Identify which cell holds the provided text, then report its (X, Y) central coordinate. 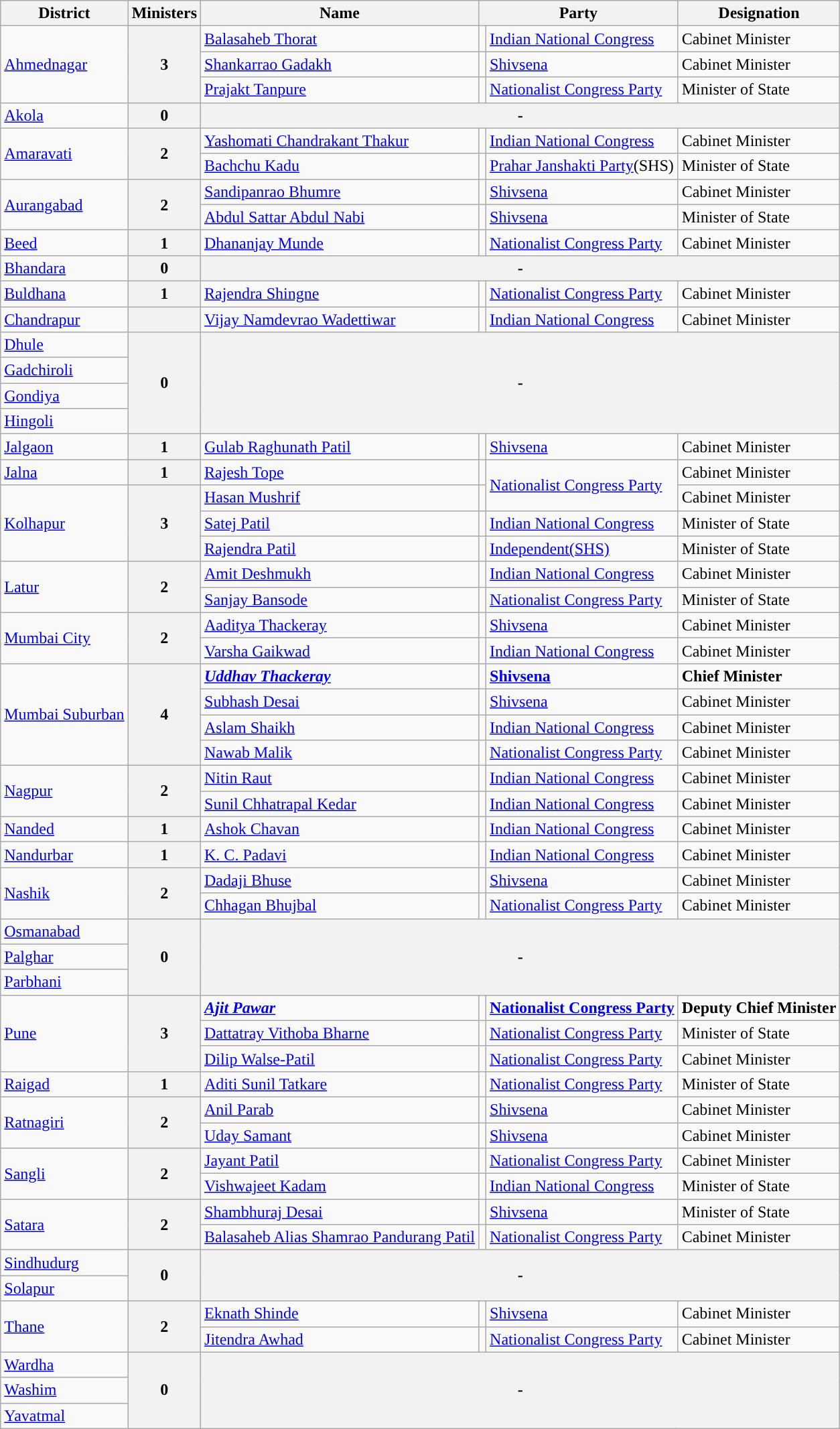
Raigad (64, 1084)
Mumbai City (64, 638)
Nawab Malik (340, 753)
Sindhudurg (64, 1263)
Beed (64, 243)
Dilip Walse-Patil (340, 1059)
Abdul Sattar Abdul Nabi (340, 217)
Ahmednagar (64, 64)
Nandurbar (64, 855)
Party (578, 13)
Nagpur (64, 791)
Mumbai Suburban (64, 714)
Wardha (64, 1365)
Prajakt Tanpure (340, 90)
Balasaheb Thorat (340, 39)
Rajendra Shingne (340, 293)
Ministers (164, 13)
Sangli (64, 1174)
4 (164, 714)
Designation (759, 13)
Osmanabad (64, 931)
Aaditya Thackeray (340, 625)
Bhandara (64, 268)
Dadaji Bhuse (340, 880)
Independent(SHS) (583, 549)
Hasan Mushrif (340, 498)
Aditi Sunil Tatkare (340, 1084)
Yavatmal (64, 1416)
Ashok Chavan (340, 829)
Ratnagiri (64, 1122)
Sandipanrao Bhumre (340, 192)
Anil Parab (340, 1109)
Ajit Pawar (340, 1008)
Solapur (64, 1288)
Subhash Desai (340, 701)
Satej Patil (340, 523)
Amaravati (64, 153)
Nanded (64, 829)
Dhananjay Munde (340, 243)
Dattatray Vithoba Bharne (340, 1033)
Jalgaon (64, 447)
Name (340, 13)
Bachchu Kadu (340, 166)
Satara (64, 1225)
Uddhav Thackeray (340, 676)
Palghar (64, 957)
Shambhuraj Desai (340, 1212)
Aslam Shaikh (340, 727)
K. C. Padavi (340, 855)
Chhagan Bhujbal (340, 906)
Vishwajeet Kadam (340, 1186)
Nashik (64, 893)
Jalna (64, 472)
Gulab Raghunath Patil (340, 447)
Gadchiroli (64, 370)
Jitendra Awhad (340, 1339)
Prahar Janshakti Party(SHS) (583, 166)
Yashomati Chandrakant Thakur (340, 141)
Buldhana (64, 293)
Shankarrao Gadakh (340, 64)
Amit Deshmukh (340, 574)
Gondiya (64, 396)
Pune (64, 1033)
Varsha Gaikwad (340, 651)
Balasaheb Alias Shamrao Pandurang Patil (340, 1237)
Washim (64, 1390)
Eknath Shinde (340, 1314)
Jayant Patil (340, 1161)
Kolhapur (64, 523)
Hingoli (64, 421)
Rajendra Patil (340, 549)
Aurangabad (64, 204)
Sunil Chhatrapal Kedar (340, 804)
Parbhani (64, 982)
Deputy Chief Minister (759, 1008)
Dhule (64, 345)
Uday Samant (340, 1136)
Latur (64, 587)
Sanjay Bansode (340, 600)
District (64, 13)
Akola (64, 115)
Chief Minister (759, 676)
Vijay Namdevrao Wadettiwar (340, 320)
Nitin Raut (340, 778)
Chandrapur (64, 320)
Thane (64, 1326)
Rajesh Tope (340, 472)
